For the text-containing cell, return its midpoint in (x, y) coordinate format. 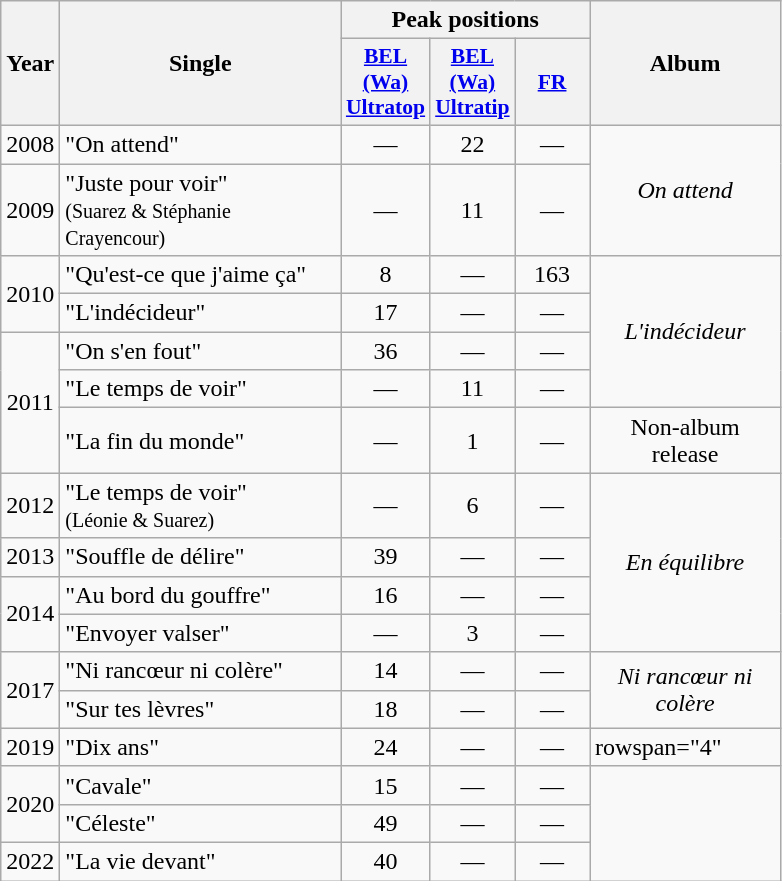
"Le temps de voir" (200, 389)
49 (386, 823)
Ni rancœur ni colère (686, 690)
"Céleste" (200, 823)
2020 (30, 804)
39 (386, 557)
FR (552, 82)
Non-album release (686, 440)
1 (472, 440)
"On attend" (200, 144)
Peak positions (466, 20)
"Le temps de voir"(Léonie & Suarez) (200, 506)
On attend (686, 190)
22 (472, 144)
"La fin du monde" (200, 440)
"On s'en fout" (200, 351)
En équilibre (686, 562)
L'indécideur (686, 332)
163 (552, 275)
"Qu'est-ce que j'aime ça" (200, 275)
2019 (30, 747)
2010 (30, 294)
8 (386, 275)
"Souffle de délire" (200, 557)
2011 (30, 402)
2022 (30, 861)
2009 (30, 210)
"Ni rancœur ni colère" (200, 671)
Album (686, 64)
"La vie devant" (200, 861)
40 (386, 861)
18 (386, 709)
24 (386, 747)
3 (472, 633)
"Dix ans" (200, 747)
14 (386, 671)
36 (386, 351)
rowspan="4" (686, 747)
Year (30, 64)
"Au bord du gouffre" (200, 595)
2008 (30, 144)
Single (200, 64)
16 (386, 595)
"Sur tes lèvres" (200, 709)
15 (386, 785)
"Cavale" (200, 785)
17 (386, 313)
2017 (30, 690)
BEL(Wa)Ultratip (472, 82)
"Envoyer valser" (200, 633)
2013 (30, 557)
"Juste pour voir" (Suarez & Stéphanie Crayencour) (200, 210)
BEL(Wa)Ultratop (386, 82)
6 (472, 506)
"L'indécideur" (200, 313)
2014 (30, 614)
2012 (30, 506)
